Scan for the cell matching the given text and deliver its [x, y] coordinate at center. 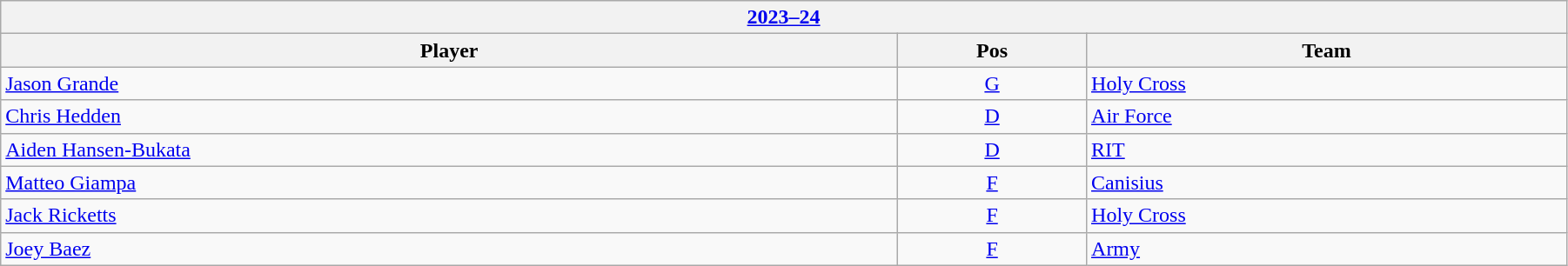
Pos [992, 50]
Army [1327, 249]
2023–24 [784, 17]
Player [449, 50]
Jack Ricketts [449, 216]
Air Force [1327, 116]
RIT [1327, 150]
Joey Baez [449, 249]
G [992, 83]
Team [1327, 50]
Jason Grande [449, 83]
Canisius [1327, 183]
Aiden Hansen-Bukata [449, 150]
Matteo Giampa [449, 183]
Chris Hedden [449, 116]
